Detect which cell encompasses the target text, then output its (X, Y) center coordinate. 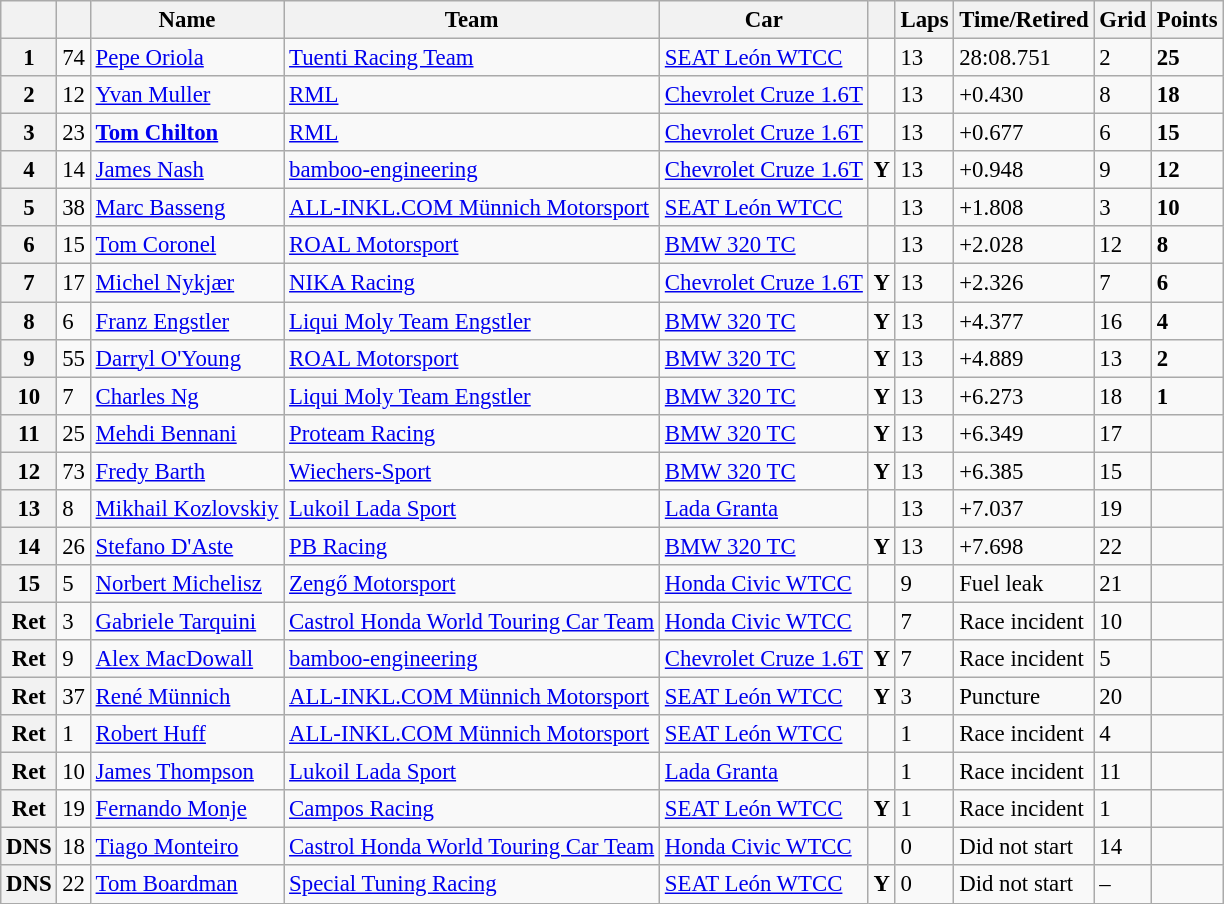
Name (186, 20)
38 (74, 208)
+2.326 (1024, 283)
Tom Coronel (186, 245)
74 (74, 58)
Tom Chilton (186, 133)
Laps (924, 20)
Gabriele Tarquini (186, 621)
– (1122, 885)
James Thompson (186, 772)
Franz Engstler (186, 321)
Robert Huff (186, 734)
Special Tuning Racing (472, 885)
Tuenti Racing Team (472, 58)
+7.037 (1024, 509)
26 (74, 546)
René Münnich (186, 697)
Time/Retired (1024, 20)
Wiechers-Sport (472, 471)
Tom Boardman (186, 885)
20 (1122, 697)
Fredy Barth (186, 471)
+0.948 (1024, 170)
Tiago Monteiro (186, 847)
James Nash (186, 170)
+6.349 (1024, 433)
Marc Basseng (186, 208)
Team (472, 20)
Grid (1122, 20)
Proteam Racing (472, 433)
Campos Racing (472, 809)
Yvan Muller (186, 95)
Zengő Motorsport (472, 584)
Michel Nykjær (186, 283)
Puncture (1024, 697)
Mehdi Bennani (186, 433)
16 (1122, 321)
23 (74, 133)
+4.377 (1024, 321)
Car (764, 20)
Stefano D'Aste (186, 546)
55 (74, 358)
Mikhail Kozlovskiy (186, 509)
Charles Ng (186, 396)
21 (1122, 584)
+2.028 (1024, 245)
+0.430 (1024, 95)
73 (74, 471)
Alex MacDowall (186, 659)
PB Racing (472, 546)
Fernando Monje (186, 809)
28:08.751 (1024, 58)
Fuel leak (1024, 584)
+7.698 (1024, 546)
Norbert Michelisz (186, 584)
+6.385 (1024, 471)
Pepe Oriola (186, 58)
Points (1186, 20)
+4.889 (1024, 358)
+1.808 (1024, 208)
Darryl O'Young (186, 358)
NIKA Racing (472, 283)
+6.273 (1024, 396)
37 (74, 697)
+0.677 (1024, 133)
